Return the [X, Y] coordinate for the center point of the cell that contains the specified text.  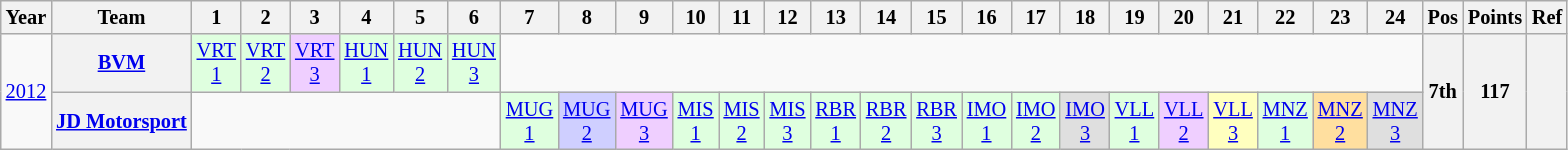
117 [1495, 92]
23 [1340, 17]
VLL2 [1184, 121]
2012 [26, 92]
10 [696, 17]
13 [835, 17]
24 [1396, 17]
HUN3 [474, 63]
6 [474, 17]
15 [936, 17]
IMO2 [1036, 121]
1 [216, 17]
MUG2 [586, 121]
IMO3 [1084, 121]
7 [530, 17]
18 [1084, 17]
22 [1286, 17]
Team [121, 17]
MNZ1 [1286, 121]
VRT3 [314, 63]
RBR2 [886, 121]
5 [420, 17]
Year [26, 17]
VLL3 [1232, 121]
MNZ2 [1340, 121]
4 [366, 17]
14 [886, 17]
Pos [1443, 17]
RBR1 [835, 121]
MUG3 [644, 121]
17 [1036, 17]
7th [1443, 92]
12 [787, 17]
8 [586, 17]
MNZ3 [1396, 121]
11 [742, 17]
MIS3 [787, 121]
16 [986, 17]
20 [1184, 17]
JD Motorsport [121, 121]
Points [1495, 17]
RBR3 [936, 121]
IMO1 [986, 121]
MIS1 [696, 121]
VLL1 [1134, 121]
VRT1 [216, 63]
Ref [1547, 17]
19 [1134, 17]
2 [266, 17]
MIS2 [742, 121]
HUN1 [366, 63]
9 [644, 17]
BVM [121, 63]
21 [1232, 17]
HUN2 [420, 63]
MUG1 [530, 121]
VRT2 [266, 63]
3 [314, 17]
